Capture the cell that displays the provided text and extract its (X, Y) central coordinate. 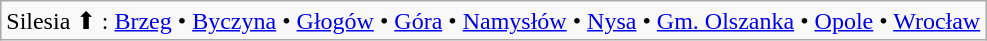
Silesia ⬆ : Brzeg • Byczyna • Głogów • Góra • Namysłów • Nysa • Gm. Olszanka • Opole • Wrocław (494, 21)
